Identify which cell holds the provided text, then report its [x, y] central coordinate. 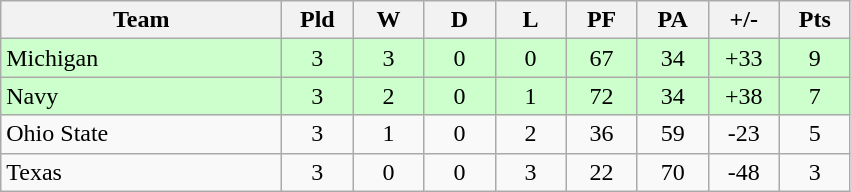
-48 [744, 172]
Ohio State [142, 134]
Michigan [142, 58]
-23 [744, 134]
W [388, 20]
Team [142, 20]
59 [672, 134]
Pld [318, 20]
22 [602, 172]
+/- [744, 20]
70 [672, 172]
PF [602, 20]
67 [602, 58]
5 [814, 134]
72 [602, 96]
Pts [814, 20]
7 [814, 96]
+33 [744, 58]
Texas [142, 172]
PA [672, 20]
36 [602, 134]
+38 [744, 96]
Navy [142, 96]
D [460, 20]
L [530, 20]
9 [814, 58]
